Locate the cell with the specified text and output its [X, Y] center coordinate. 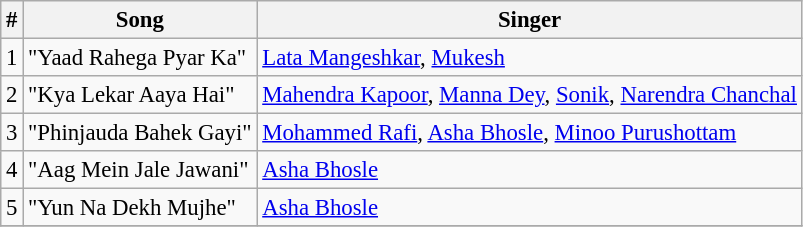
"Yaad Rahega Pyar Ka" [140, 58]
5 [12, 208]
Mahendra Kapoor, Manna Dey, Sonik, Narendra Chanchal [530, 95]
Song [140, 20]
Mohammed Rafi, Asha Bhosle, Minoo Purushottam [530, 133]
Singer [530, 20]
2 [12, 95]
Lata Mangeshkar, Mukesh [530, 58]
4 [12, 170]
"Aag Mein Jale Jawani" [140, 170]
"Kya Lekar Aaya Hai" [140, 95]
1 [12, 58]
3 [12, 133]
"Phinjauda Bahek Gayi" [140, 133]
"Yun Na Dekh Mujhe" [140, 208]
# [12, 20]
